Locate the cell with the specified text and output its (x, y) center coordinate. 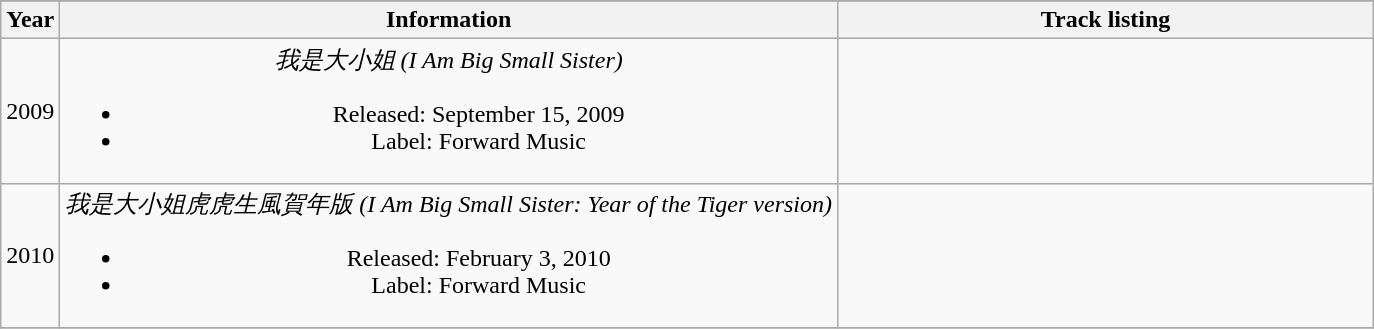
Track listing (1106, 20)
我是大小姐 (I Am Big Small Sister)Released: September 15, 2009Label: Forward Music (449, 112)
Year (30, 20)
2009 (30, 112)
我是大小姐虎虎生風賀年版 (I Am Big Small Sister: Year of the Tiger version)Released: February 3, 2010Label: Forward Music (449, 256)
Information (449, 20)
2010 (30, 256)
